Pinpoint the cell where the given text exists, returning its (x, y) midpoint coordinate. 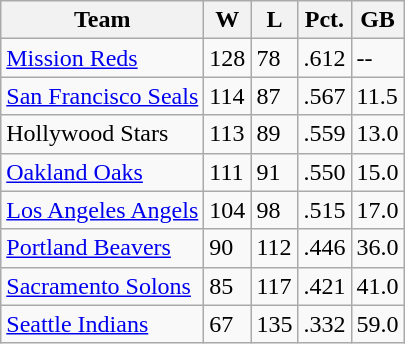
Seattle Indians (102, 324)
91 (274, 172)
11.5 (378, 96)
.446 (324, 248)
98 (274, 210)
.612 (324, 58)
.550 (324, 172)
San Francisco Seals (102, 96)
Pct. (324, 20)
90 (228, 248)
Oakland Oaks (102, 172)
Team (102, 20)
104 (228, 210)
17.0 (378, 210)
GB (378, 20)
113 (228, 134)
Hollywood Stars (102, 134)
78 (274, 58)
.421 (324, 286)
W (228, 20)
.567 (324, 96)
.515 (324, 210)
67 (228, 324)
Los Angeles Angels (102, 210)
-- (378, 58)
85 (228, 286)
87 (274, 96)
117 (274, 286)
135 (274, 324)
15.0 (378, 172)
128 (228, 58)
Mission Reds (102, 58)
89 (274, 134)
114 (228, 96)
13.0 (378, 134)
41.0 (378, 286)
.332 (324, 324)
Sacramento Solons (102, 286)
36.0 (378, 248)
59.0 (378, 324)
112 (274, 248)
Portland Beavers (102, 248)
.559 (324, 134)
111 (228, 172)
L (274, 20)
